Identify which cell holds the provided text, then report its (X, Y) central coordinate. 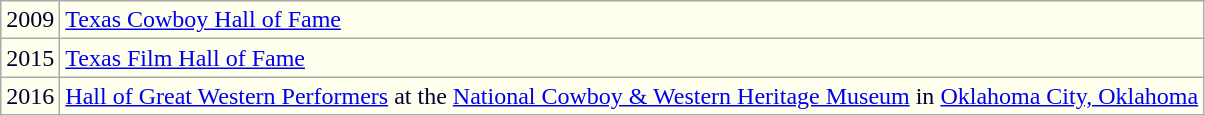
Texas Cowboy Hall of Fame (632, 20)
2015 (30, 58)
Hall of Great Western Performers at the National Cowboy & Western Heritage Museum in Oklahoma City, Oklahoma (632, 96)
Texas Film Hall of Fame (632, 58)
2016 (30, 96)
2009 (30, 20)
